Locate the cell with the specified text and output its (X, Y) center coordinate. 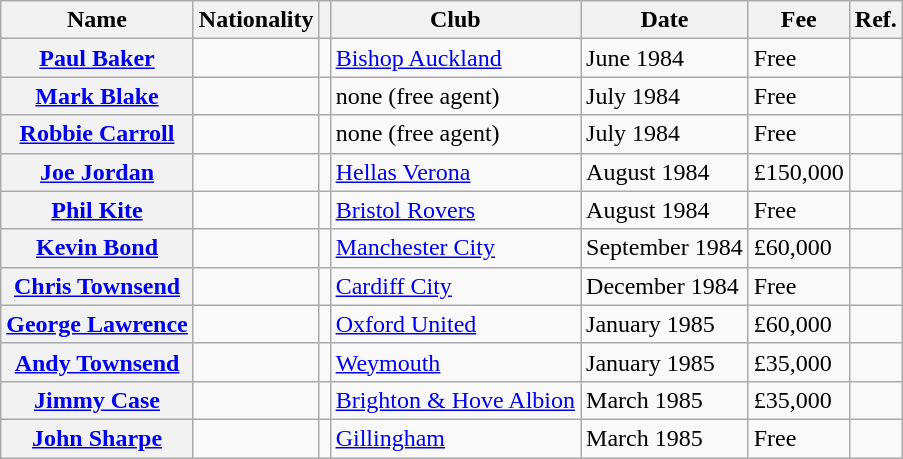
June 1984 (665, 58)
Manchester City (455, 248)
£150,000 (798, 172)
September 1984 (665, 248)
Brighton & Hove Albion (455, 400)
John Sharpe (98, 438)
Kevin Bond (98, 248)
Weymouth (455, 362)
Gillingham (455, 438)
Robbie Carroll (98, 134)
Cardiff City (455, 286)
Ref. (876, 20)
Bishop Auckland (455, 58)
Paul Baker (98, 58)
Nationality (256, 20)
Andy Townsend (98, 362)
Bristol Rovers (455, 210)
Mark Blake (98, 96)
Name (98, 20)
Oxford United (455, 324)
Jimmy Case (98, 400)
Club (455, 20)
December 1984 (665, 286)
Hellas Verona (455, 172)
Chris Townsend (98, 286)
Fee (798, 20)
Date (665, 20)
Joe Jordan (98, 172)
Phil Kite (98, 210)
George Lawrence (98, 324)
